Determine the [X, Y] coordinate at the center of the cell enclosing the given text.  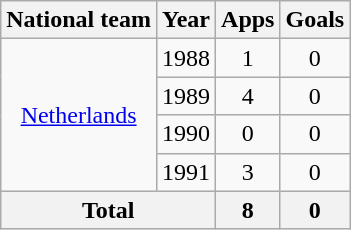
3 [248, 172]
1991 [186, 172]
8 [248, 210]
4 [248, 96]
Total [108, 210]
Goals [315, 20]
1989 [186, 96]
National team [79, 20]
Netherlands [79, 115]
Year [186, 20]
1988 [186, 58]
1990 [186, 134]
Apps [248, 20]
1 [248, 58]
